Output the [X, Y] coordinate of the center of the cell containing the given text.  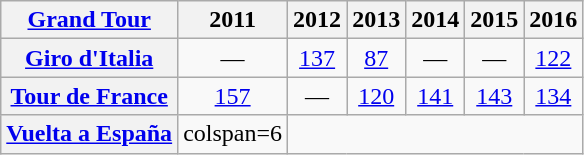
2016 [554, 20]
134 [554, 96]
2011 [233, 20]
Vuelta a España [90, 134]
Tour de France [90, 96]
Giro d'Italia [90, 58]
Grand Tour [90, 20]
colspan=6 [233, 134]
2014 [436, 20]
2013 [376, 20]
87 [376, 58]
2015 [494, 20]
122 [554, 58]
157 [233, 96]
2012 [318, 20]
120 [376, 96]
137 [318, 58]
143 [494, 96]
141 [436, 96]
